Pinpoint the cell where the given text exists, returning its [x, y] midpoint coordinate. 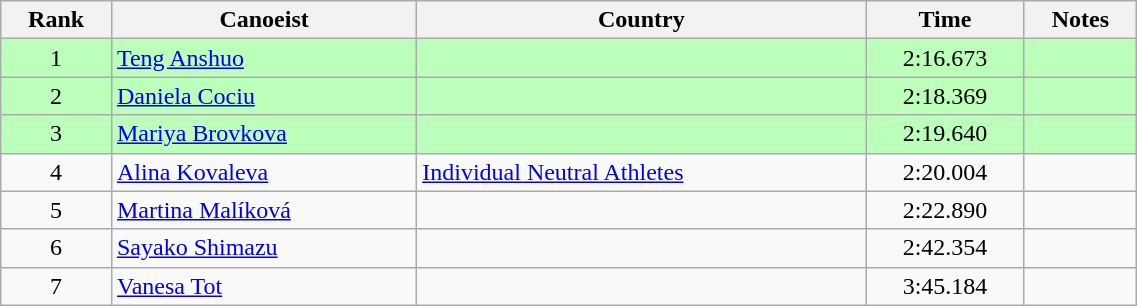
2:19.640 [945, 134]
Individual Neutral Athletes [642, 172]
Rank [56, 20]
Notes [1080, 20]
6 [56, 248]
Daniela Cociu [264, 96]
3:45.184 [945, 286]
2:22.890 [945, 210]
Mariya Brovkova [264, 134]
Country [642, 20]
4 [56, 172]
Canoeist [264, 20]
Sayako Shimazu [264, 248]
1 [56, 58]
3 [56, 134]
7 [56, 286]
2:18.369 [945, 96]
2:42.354 [945, 248]
2 [56, 96]
5 [56, 210]
Vanesa Tot [264, 286]
Martina Malíková [264, 210]
Teng Anshuo [264, 58]
Time [945, 20]
Alina Kovaleva [264, 172]
2:16.673 [945, 58]
2:20.004 [945, 172]
